Scan for the cell matching the given text and deliver its [X, Y] coordinate at center. 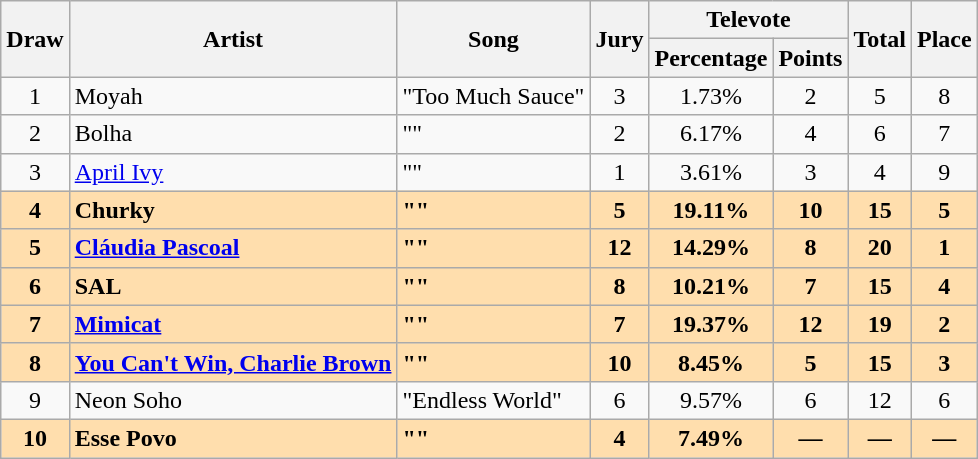
Moyah [233, 96]
Points [810, 58]
19.11% [711, 210]
10.21% [711, 286]
Cláudia Pascoal [233, 248]
19 [880, 324]
8.45% [711, 362]
"Too Much Sauce" [494, 96]
3.61% [711, 172]
Artist [233, 39]
14.29% [711, 248]
Esse Povo [233, 438]
7.49% [711, 438]
Percentage [711, 58]
Televote [748, 20]
"Endless World" [494, 400]
19.37% [711, 324]
Mimicat [233, 324]
Jury [620, 39]
SAL [233, 286]
1.73% [711, 96]
Bolha [233, 134]
20 [880, 248]
9.57% [711, 400]
6.17% [711, 134]
Total [880, 39]
Churky [233, 210]
April Ivy [233, 172]
You Can't Win, Charlie Brown [233, 362]
Place [944, 39]
Neon Soho [233, 400]
Song [494, 39]
Draw [35, 39]
